Return the [x, y] coordinate for the center point of the cell that contains the specified text.  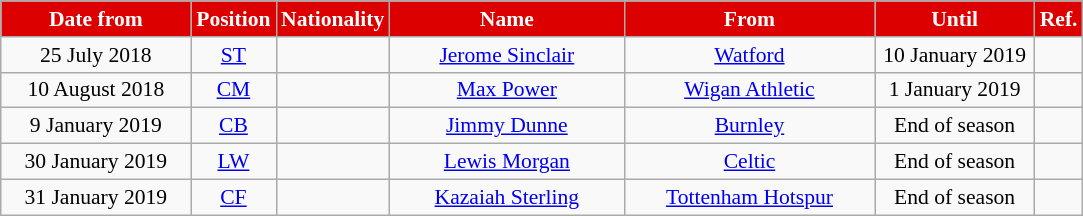
Celtic [749, 162]
1 January 2019 [955, 90]
Ref. [1059, 19]
Wigan Athletic [749, 90]
Kazaiah Sterling [506, 197]
Max Power [506, 90]
Jerome Sinclair [506, 55]
Burnley [749, 126]
Nationality [332, 19]
10 August 2018 [96, 90]
Tottenham Hotspur [749, 197]
Position [234, 19]
Date from [96, 19]
ST [234, 55]
Name [506, 19]
30 January 2019 [96, 162]
Jimmy Dunne [506, 126]
Lewis Morgan [506, 162]
10 January 2019 [955, 55]
Until [955, 19]
CM [234, 90]
31 January 2019 [96, 197]
9 January 2019 [96, 126]
LW [234, 162]
Watford [749, 55]
CB [234, 126]
25 July 2018 [96, 55]
From [749, 19]
CF [234, 197]
